Scan for the cell matching the given text and deliver its [x, y] coordinate at center. 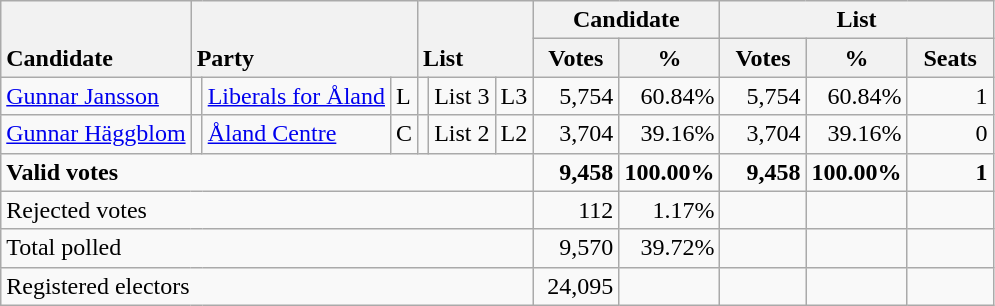
L2 [514, 134]
24,095 [576, 286]
Total polled [267, 248]
0 [950, 134]
9,570 [576, 248]
Rejected votes [267, 210]
39.72% [670, 248]
Valid votes [267, 172]
Liberals for Åland [296, 96]
Gunnar Häggblom [96, 134]
Åland Centre [296, 134]
L [404, 96]
List 2 [462, 134]
1.17% [670, 210]
Registered electors [267, 286]
L3 [514, 96]
Party [304, 39]
Gunnar Jansson [96, 96]
C [404, 134]
List 3 [462, 96]
Seats [950, 58]
112 [576, 210]
